Locate the cell with the specified text and output its (X, Y) center coordinate. 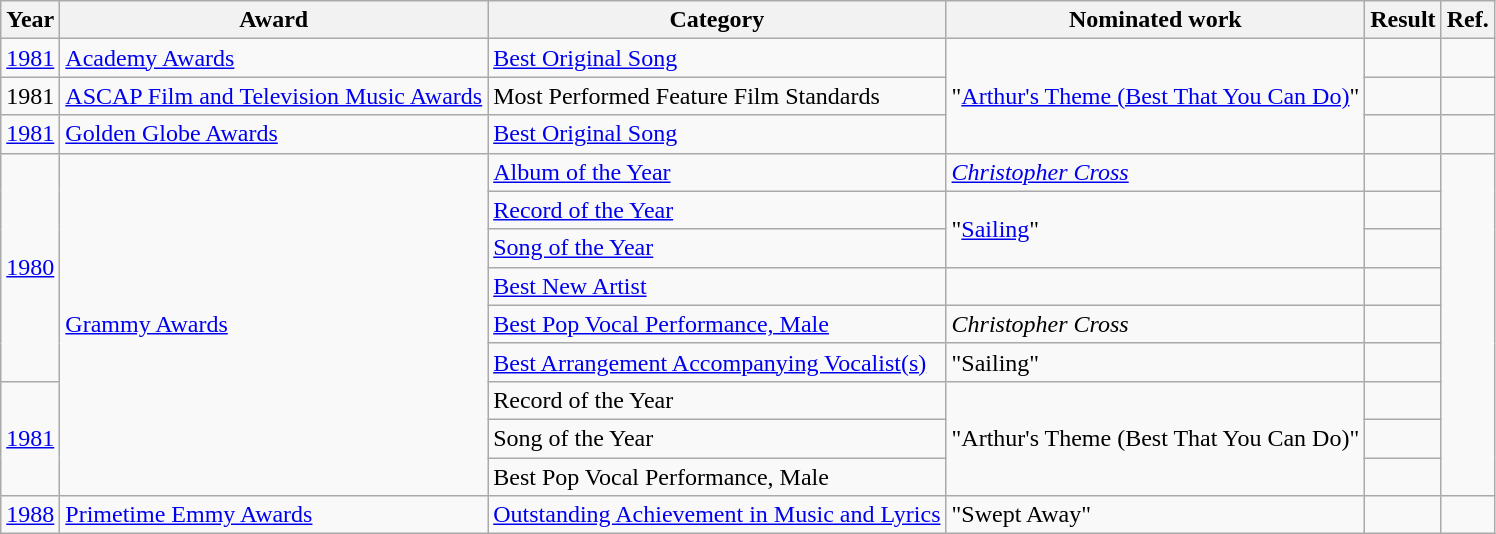
Academy Awards (274, 58)
Result (1403, 20)
Ref. (1468, 20)
Award (274, 20)
Album of the Year (717, 172)
Golden Globe Awards (274, 134)
"Swept Away" (1156, 515)
Year (30, 20)
Nominated work (1156, 20)
Category (717, 20)
Grammy Awards (274, 324)
1980 (30, 267)
Primetime Emmy Awards (274, 515)
1988 (30, 515)
Best New Artist (717, 286)
ASCAP Film and Television Music Awards (274, 96)
Outstanding Achievement in Music and Lyrics (717, 515)
Best Arrangement Accompanying Vocalist(s) (717, 362)
Most Performed Feature Film Standards (717, 96)
